Determine the [X, Y] coordinate at the center of the cell enclosing the given text.  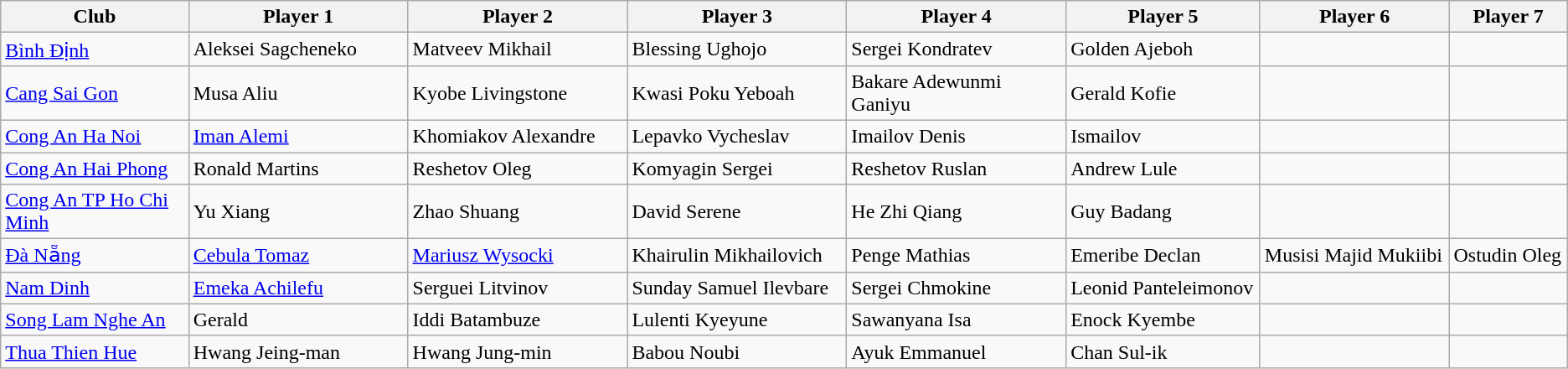
Zhao Shuang [518, 211]
Kyobe Livingstone [518, 92]
Gerald [298, 320]
Song Lam Nghe An [95, 320]
Player 3 [737, 17]
Nam Dinh [95, 288]
Blessing Ughojo [737, 49]
Kwasi Poku Yeboah [737, 92]
Hwang Jung-min [518, 351]
Player 5 [1163, 17]
Reshetov Oleg [518, 169]
Serguei Litvinov [518, 288]
Ismailov [1163, 136]
Player 1 [298, 17]
Komyagin Sergei [737, 169]
Iddi Batambuze [518, 320]
Babou Noubi [737, 351]
Cebula Tomaz [298, 256]
Ostudin Oleg [1508, 256]
Reshetov Ruslan [957, 169]
Thua Thien Hue [95, 351]
David Serene [737, 211]
Player 7 [1508, 17]
Ronald Martins [298, 169]
Bình Định [95, 49]
Emeka Achilefu [298, 288]
Iman Alemi [298, 136]
Bakare Adewunmi Ganiyu [957, 92]
Chan Sul-ik [1163, 351]
Cong An Ha Noi [95, 136]
He Zhi Qiang [957, 211]
Lulenti Kyeyune [737, 320]
Player 4 [957, 17]
Sawanyana Isa [957, 320]
Emeribe Declan [1163, 256]
Hwang Jeing-man [298, 351]
Sunday Samuel Ilevbare [737, 288]
Aleksei Sagcheneko [298, 49]
Matveev Mikhail [518, 49]
Lepavko Vycheslav [737, 136]
Golden Ajeboh [1163, 49]
Sergei Kondratev [957, 49]
Khomiakov Alexandre [518, 136]
Enock Kyembe [1163, 320]
Yu Xiang [298, 211]
Cong An TP Ho Chi Minh [95, 211]
Player 2 [518, 17]
Đà Nẵng [95, 256]
Musisi Majid Mukiibi [1354, 256]
Ayuk Emmanuel [957, 351]
Mariusz Wysocki [518, 256]
Leonid Panteleimonov [1163, 288]
Guy Badang [1163, 211]
Sergei Chmokine [957, 288]
Gerald Kofie [1163, 92]
Player 6 [1354, 17]
Imailov Denis [957, 136]
Cong An Hai Phong [95, 169]
Andrew Lule [1163, 169]
Penge Mathias [957, 256]
Club [95, 17]
Khairulin Mikhailovich [737, 256]
Cang Sai Gon [95, 92]
Musa Aliu [298, 92]
